Scan for the cell matching the given text and deliver its [x, y] coordinate at center. 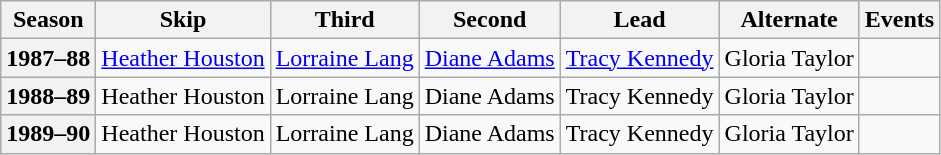
Second [490, 20]
Lead [640, 20]
Alternate [789, 20]
Events [899, 20]
Third [344, 20]
1987–88 [48, 58]
1989–90 [48, 134]
Season [48, 20]
1988–89 [48, 96]
Skip [183, 20]
